Locate the cell with the specified text and output its [X, Y] center coordinate. 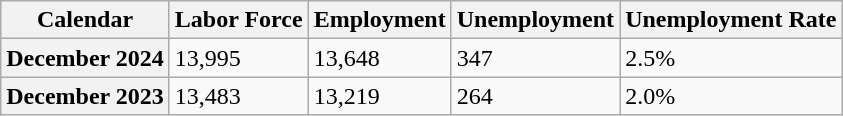
Calendar [86, 20]
December 2023 [86, 96]
December 2024 [86, 58]
13,995 [238, 58]
2.0% [731, 96]
2.5% [731, 58]
347 [535, 58]
Unemployment Rate [731, 20]
13,483 [238, 96]
Labor Force [238, 20]
13,219 [380, 96]
Unemployment [535, 20]
264 [535, 96]
13,648 [380, 58]
Employment [380, 20]
